Determine the [x, y] coordinate at the center of the cell enclosing the given text.  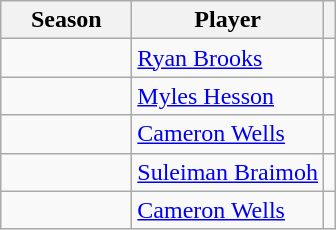
Season [66, 20]
Ryan Brooks [228, 58]
Suleiman Braimoh [228, 172]
Player [228, 20]
Myles Hesson [228, 96]
